For the text-containing cell, return its midpoint in (x, y) coordinate format. 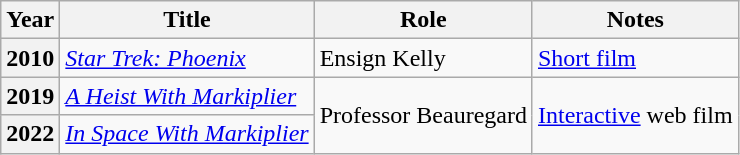
Professor Beauregard (423, 115)
Short film (635, 58)
2019 (30, 96)
Interactive web film (635, 115)
Role (423, 20)
Notes (635, 20)
Year (30, 20)
Star Trek: Phoenix (187, 58)
Ensign Kelly (423, 58)
2010 (30, 58)
In Space With Markiplier (187, 134)
A Heist With Markiplier (187, 96)
2022 (30, 134)
Title (187, 20)
